For the text-containing cell, return its midpoint in (X, Y) coordinate format. 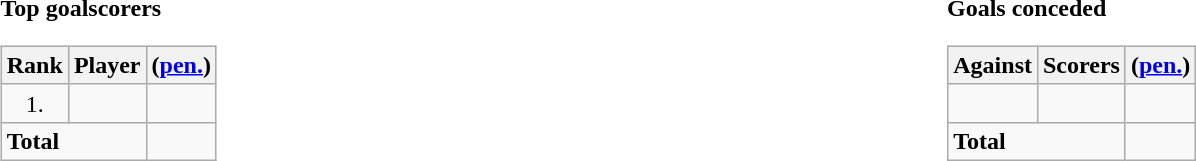
Player (107, 65)
Against (993, 65)
1. (34, 103)
Scorers (1081, 65)
Rank (34, 65)
